Search for the cell housing the specified text and yield its (X, Y) center coordinate. 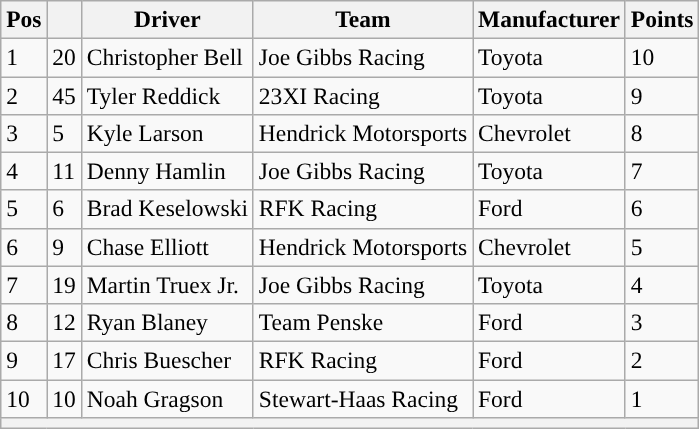
Team Penske (362, 322)
Team (362, 19)
Noah Gragson (167, 398)
Denny Hamlin (167, 171)
19 (64, 285)
Chase Elliott (167, 247)
23XI Racing (362, 95)
Manufacturer (550, 19)
Points (662, 19)
Ryan Blaney (167, 322)
Chris Buescher (167, 360)
Pos (24, 19)
20 (64, 57)
Christopher Bell (167, 57)
17 (64, 360)
Tyler Reddick (167, 95)
Stewart-Haas Racing (362, 398)
11 (64, 171)
Kyle Larson (167, 133)
Martin Truex Jr. (167, 285)
12 (64, 322)
45 (64, 95)
Driver (167, 19)
Brad Keselowski (167, 209)
